Identify which cell holds the provided text, then report its [x, y] central coordinate. 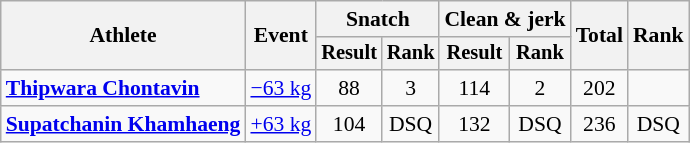
114 [474, 88]
Clean & jerk [504, 19]
202 [600, 88]
236 [600, 124]
Thipwara Chontavin [124, 88]
88 [349, 88]
2 [540, 88]
3 [411, 88]
Event [280, 36]
104 [349, 124]
−63 kg [280, 88]
Snatch [378, 19]
+63 kg [280, 124]
132 [474, 124]
Total [600, 36]
Athlete [124, 36]
Supatchanin Khamhaeng [124, 124]
